Find where the given text appears and provide that cell's center as [X, Y] coordinate. 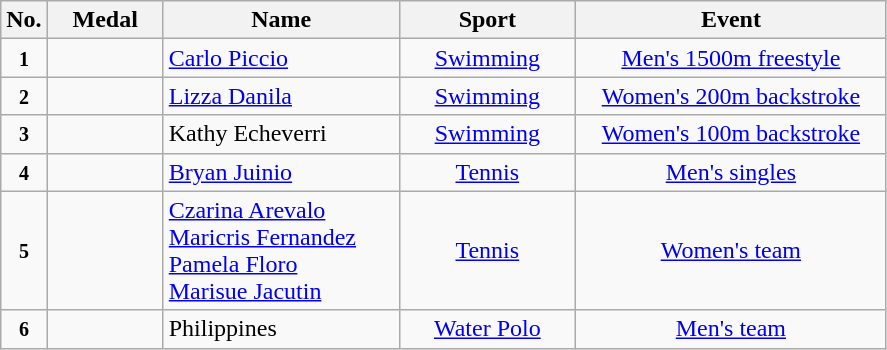
Philippines [281, 329]
Lizza Danila [281, 96]
Event [730, 20]
Medal [105, 20]
Men's 1500m freestyle [730, 58]
Sport [487, 20]
Women's 200m backstroke [730, 96]
Women's team [730, 250]
6 [24, 329]
3 [24, 134]
Women's 100m backstroke [730, 134]
No. [24, 20]
Bryan Juinio [281, 172]
Water Polo [487, 329]
2 [24, 96]
1 [24, 58]
Czarina ArevaloMaricris FernandezPamela FloroMarisue Jacutin [281, 250]
Carlo Piccio [281, 58]
5 [24, 250]
Men's singles [730, 172]
Kathy Echeverri [281, 134]
4 [24, 172]
Name [281, 20]
Men's team [730, 329]
